From the cell containing the given text, extract its center point as [x, y] coordinate. 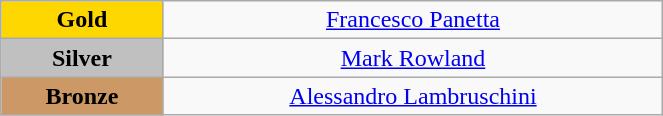
Bronze [82, 96]
Alessandro Lambruschini [413, 96]
Gold [82, 20]
Silver [82, 58]
Mark Rowland [413, 58]
Francesco Panetta [413, 20]
